Return the [X, Y] coordinate for the center point of the cell that contains the specified text.  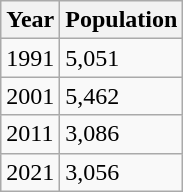
2001 [30, 96]
3,086 [122, 134]
2021 [30, 172]
Year [30, 20]
1991 [30, 58]
5,462 [122, 96]
2011 [30, 134]
5,051 [122, 58]
3,056 [122, 172]
Population [122, 20]
